Provide the [x, y] coordinate of the cell's center where the given text is located.  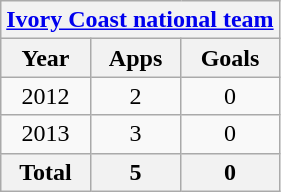
Year [46, 58]
2012 [46, 96]
Goals [230, 58]
Total [46, 172]
5 [136, 172]
Apps [136, 58]
Ivory Coast national team [140, 20]
3 [136, 134]
2 [136, 96]
2013 [46, 134]
